Find where the given text appears and provide that cell's center as [X, Y] coordinate. 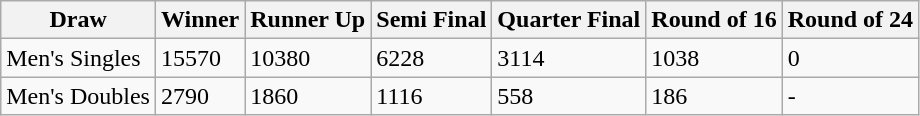
2790 [200, 96]
3114 [569, 58]
558 [569, 96]
6228 [432, 58]
15570 [200, 58]
0 [850, 58]
Runner Up [308, 20]
1038 [714, 58]
Quarter Final [569, 20]
Round of 24 [850, 20]
Men's Singles [78, 58]
1860 [308, 96]
10380 [308, 58]
Round of 16 [714, 20]
Winner [200, 20]
- [850, 96]
186 [714, 96]
Men's Doubles [78, 96]
Semi Final [432, 20]
Draw [78, 20]
1116 [432, 96]
